For the text-containing cell, return its midpoint in (x, y) coordinate format. 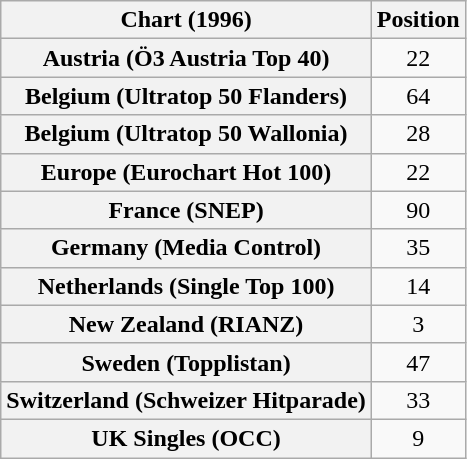
Austria (Ö3 Austria Top 40) (186, 58)
64 (418, 96)
28 (418, 134)
Switzerland (Schweizer Hitparade) (186, 400)
Position (418, 20)
Belgium (Ultratop 50 Wallonia) (186, 134)
France (SNEP) (186, 210)
Germany (Media Control) (186, 248)
Belgium (Ultratop 50 Flanders) (186, 96)
3 (418, 324)
Chart (1996) (186, 20)
Netherlands (Single Top 100) (186, 286)
Sweden (Topplistan) (186, 362)
90 (418, 210)
UK Singles (OCC) (186, 438)
35 (418, 248)
Europe (Eurochart Hot 100) (186, 172)
47 (418, 362)
New Zealand (RIANZ) (186, 324)
9 (418, 438)
33 (418, 400)
14 (418, 286)
